Return the [X, Y] coordinate for the center point of the cell that contains the specified text.  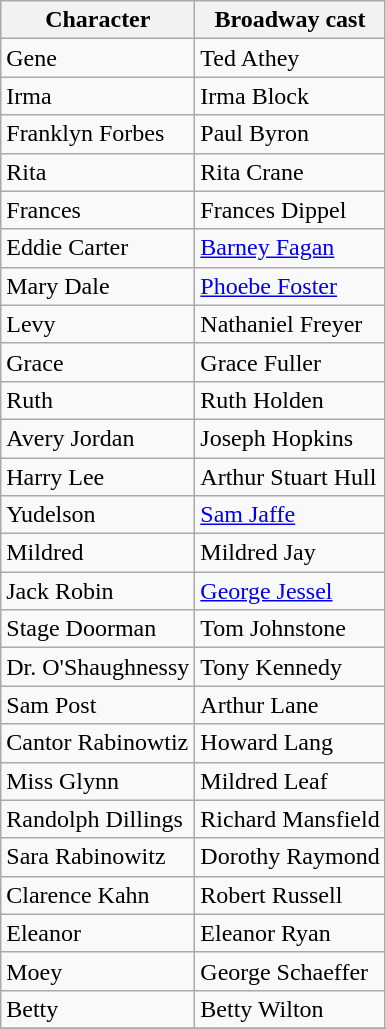
Richard Mansfield [290, 819]
Eleanor [98, 933]
Howard Lang [290, 743]
Irma [98, 96]
Irma Block [290, 96]
Character [98, 20]
Frances Dippel [290, 210]
Harry Lee [98, 477]
Arthur Stuart Hull [290, 477]
George Schaeffer [290, 971]
Franklyn Forbes [98, 134]
Ted Athey [290, 58]
Phoebe Foster [290, 286]
Broadway cast [290, 20]
Arthur Lane [290, 705]
Levy [98, 324]
Cantor Rabinowtiz [98, 743]
Grace Fuller [290, 362]
Mildred Leaf [290, 781]
Randolph Dillings [98, 819]
Rita Crane [290, 172]
Eleanor Ryan [290, 933]
Sam Post [98, 705]
Yudelson [98, 515]
Stage Doorman [98, 629]
Joseph Hopkins [290, 438]
Sam Jaffe [290, 515]
Frances [98, 210]
Eddie Carter [98, 248]
Nathaniel Freyer [290, 324]
Clarence Kahn [98, 895]
Jack Robin [98, 591]
George Jessel [290, 591]
Mildred Jay [290, 553]
Gene [98, 58]
Ruth Holden [290, 400]
Tony Kennedy [290, 667]
Moey [98, 971]
Miss Glynn [98, 781]
Robert Russell [290, 895]
Mildred [98, 553]
Dorothy Raymond [290, 857]
Mary Dale [98, 286]
Betty [98, 1009]
Sara Rabinowitz [98, 857]
Grace [98, 362]
Barney Fagan [290, 248]
Betty Wilton [290, 1009]
Avery Jordan [98, 438]
Rita [98, 172]
Tom Johnstone [290, 629]
Dr. O'Shaughnessy [98, 667]
Paul Byron [290, 134]
Ruth [98, 400]
